Return the (x, y) coordinate for the center point of the cell that contains the specified text.  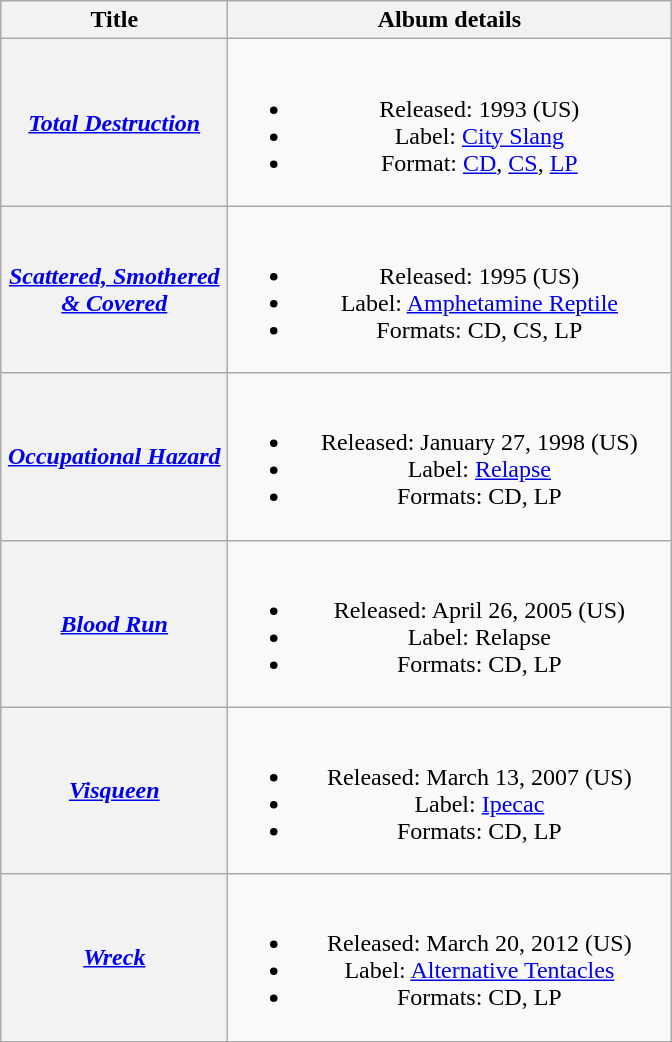
Blood Run (114, 624)
Released: March 20, 2012 (US)Label: Alternative TentaclesFormats: CD, LP (450, 958)
Occupational Hazard (114, 456)
Wreck (114, 958)
Scattered, Smothered & Covered (114, 290)
Released: 1993 (US)Label: City SlangFormat: CD, CS, LP (450, 122)
Released: 1995 (US)Label: Amphetamine ReptileFormats: CD, CS, LP (450, 290)
Released: January 27, 1998 (US)Label: RelapseFormats: CD, LP (450, 456)
Title (114, 20)
Released: April 26, 2005 (US)Label: RelapseFormats: CD, LP (450, 624)
Visqueen (114, 790)
Total Destruction (114, 122)
Released: March 13, 2007 (US)Label: IpecacFormats: CD, LP (450, 790)
Album details (450, 20)
